Identify which cell holds the provided text, then report its (x, y) central coordinate. 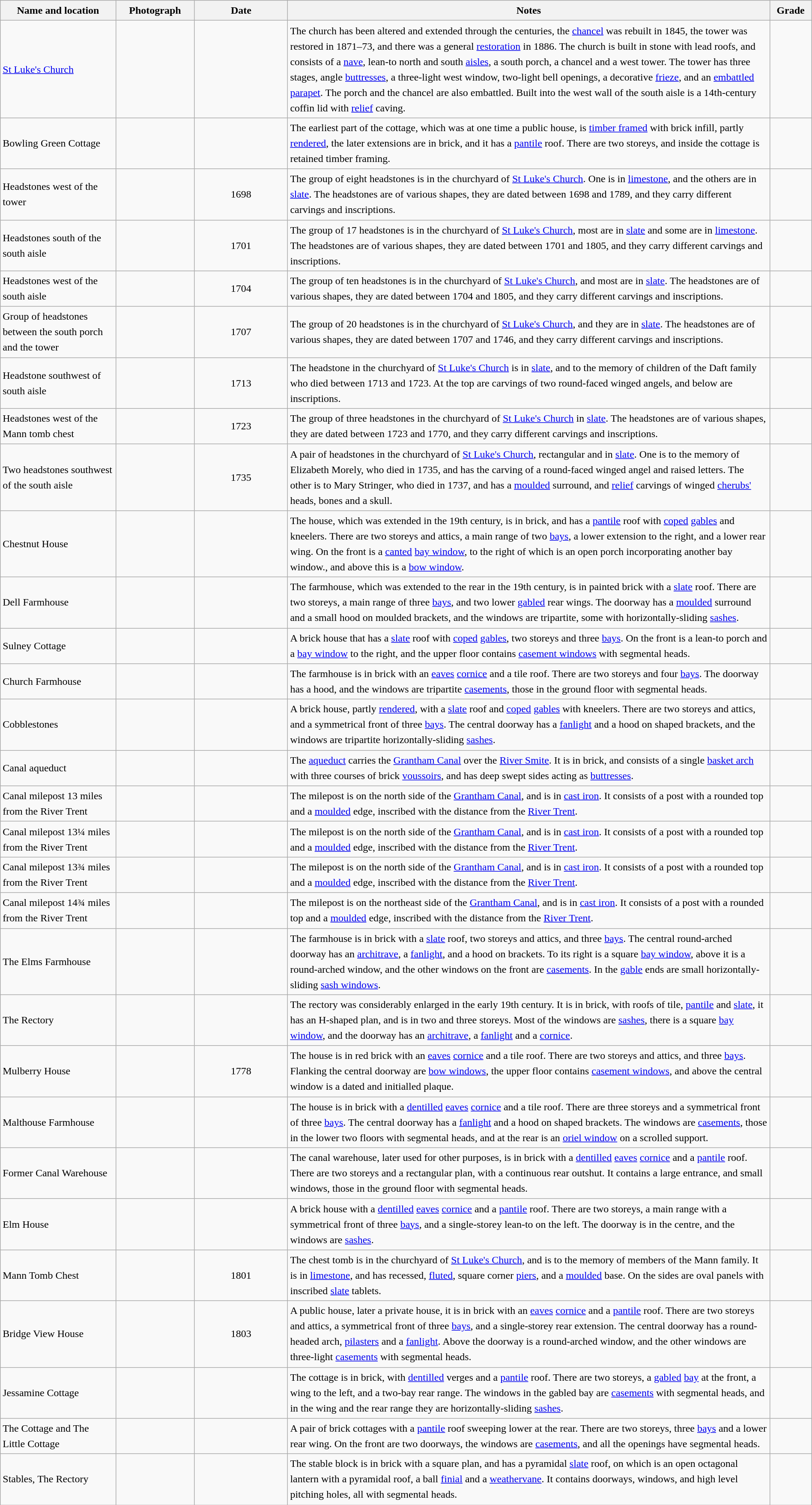
Canal aqueduct (58, 768)
Headstones west of the tower (58, 195)
Headstone southwest of south aisle (58, 383)
1707 (241, 332)
Bowling Green Cottage (58, 143)
1801 (241, 1275)
Headstones south of the south aisle (58, 245)
Mann Tomb Chest (58, 1275)
Canal milepost 13¾ miles from the River Trent (58, 875)
Chestnut House (58, 543)
Mulberry House (58, 1071)
Cobblestones (58, 725)
Canal milepost 13 miles from the River Trent (58, 804)
1723 (241, 426)
Notes (528, 10)
Jessamine Cottage (58, 1393)
Grade (791, 10)
Two headstones southwest of the south aisle (58, 477)
St Luke's Church (58, 69)
1713 (241, 383)
Former Canal Warehouse (58, 1173)
1803 (241, 1334)
Photograph (155, 10)
Dell Farmhouse (58, 603)
Date (241, 10)
The Elms Farmhouse (58, 962)
Name and location (58, 10)
Sulney Cottage (58, 646)
Church Farmhouse (58, 681)
1698 (241, 195)
Malthouse Farmhouse (58, 1122)
Stables, The Rectory (58, 1479)
1735 (241, 477)
Bridge View House (58, 1334)
Headstones west of the south aisle (58, 289)
1778 (241, 1071)
Group of headstones between the south porch and the tower (58, 332)
Elm House (58, 1224)
1704 (241, 289)
The Rectory (58, 1020)
1701 (241, 245)
Headstones west of the Mann tomb chest (58, 426)
The Cottage and The Little Cottage (58, 1436)
Canal milepost 14¾ miles from the River Trent (58, 910)
Canal milepost 13¼ miles from the River Trent (58, 839)
